Detect which cell encompasses the target text, then output its [x, y] center coordinate. 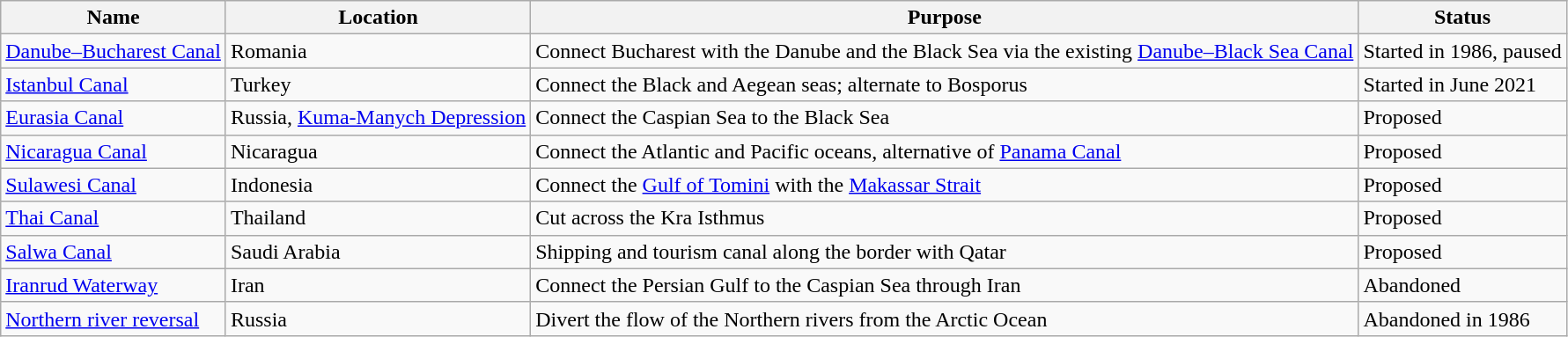
Name [114, 18]
Iran [378, 285]
Connect the Black and Aegean seas; alternate to Bosporus [945, 84]
Indonesia [378, 185]
Started in June 2021 [1462, 84]
Connect the Persian Gulf to the Caspian Sea through Iran [945, 285]
Danube–Bucharest Canal [114, 51]
Eurasia Canal [114, 118]
Salwa Canal [114, 252]
Divert the flow of the Northern rivers from the Arctic Ocean [945, 319]
Purpose [945, 18]
Turkey [378, 84]
Started in 1986, paused [1462, 51]
Abandoned in 1986 [1462, 319]
Russia, Kuma-Manych Depression [378, 118]
Shipping and tourism canal along the border with Qatar [945, 252]
Romania [378, 51]
Russia [378, 319]
Northern river reversal [114, 319]
Connect the Atlantic and Pacific oceans, alternative of Panama Canal [945, 151]
Thailand [378, 218]
Nicaragua [378, 151]
Iranrud Waterway [114, 285]
Cut across the Kra Isthmus [945, 218]
Thai Canal [114, 218]
Connect the Gulf of Tomini with the Makassar Strait [945, 185]
Status [1462, 18]
Location [378, 18]
Sulawesi Canal [114, 185]
Abandoned [1462, 285]
Nicaragua Canal [114, 151]
Istanbul Canal [114, 84]
Connect Bucharest with the Danube and the Black Sea via the existing Danube–Black Sea Canal [945, 51]
Saudi Arabia [378, 252]
Connect the Caspian Sea to the Black Sea [945, 118]
